From the cell containing the given text, extract its center point as (x, y) coordinate. 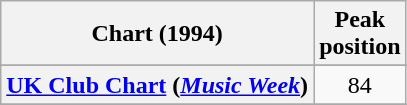
84 (360, 85)
Peakposition (360, 34)
UK Club Chart (Music Week) (158, 85)
Chart (1994) (158, 34)
